Output the [X, Y] coordinate of the center of the cell containing the given text.  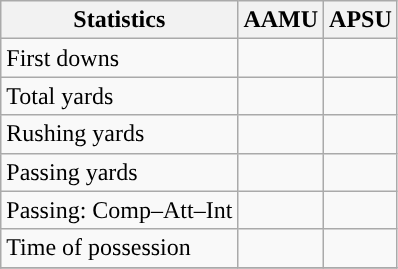
Passing: Comp–Att–Int [120, 210]
Time of possession [120, 248]
Total yards [120, 96]
AAMU [281, 20]
APSU [361, 20]
Passing yards [120, 172]
First downs [120, 58]
Rushing yards [120, 134]
Statistics [120, 20]
